For the text-containing cell, return its midpoint in (x, y) coordinate format. 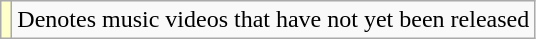
Denotes music videos that have not yet been released (274, 20)
